Search for the cell housing the specified text and yield its (X, Y) center coordinate. 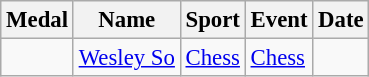
Sport (212, 20)
Name (126, 20)
Event (279, 20)
Date (341, 20)
Medal (38, 20)
Wesley So (126, 58)
